Capture the cell that displays the provided text and extract its (X, Y) central coordinate. 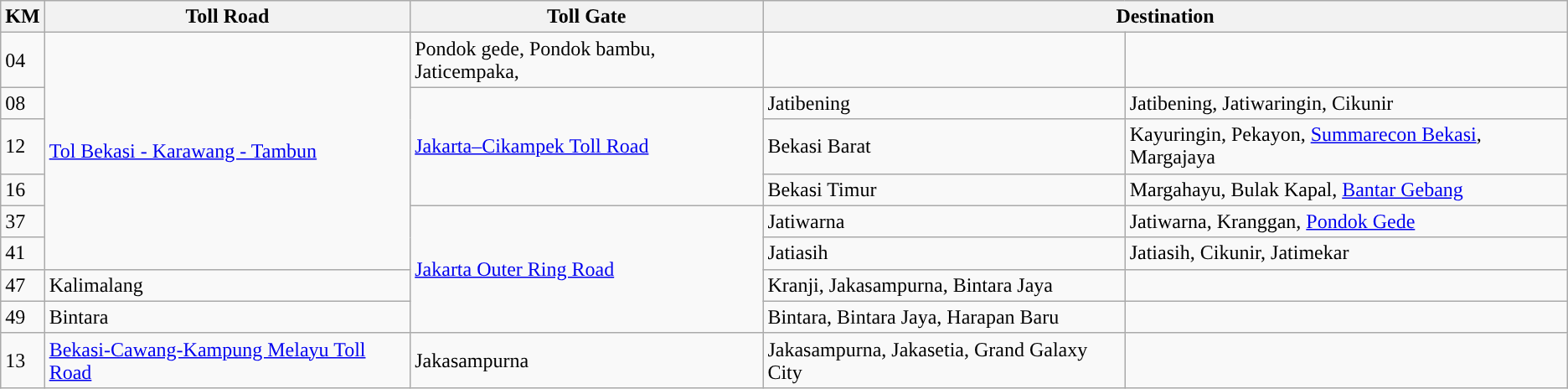
Toll Gate (586, 17)
49 (23, 317)
12 (23, 146)
Bekasi-Cawang-Kampung Melayu Toll Road (228, 360)
Kranji, Jakasampurna, Bintara Jaya (944, 285)
Jakarta Outer Ring Road (586, 269)
Bekasi Timur (944, 189)
Jatiwarna (944, 221)
Bintara, Bintara Jaya, Harapan Baru (944, 317)
41 (23, 253)
16 (23, 189)
Destination (1165, 17)
37 (23, 221)
Pondok gede, Pondok bambu, Jaticempaka, (586, 60)
Jakasampurna (586, 360)
KM (23, 17)
Jakasampurna, Jakasetia, Grand Galaxy City (944, 360)
Tol Bekasi - Karawang - Tambun (228, 151)
Kayuringin, Pekayon, Summarecon Bekasi, Margajaya (1346, 146)
13 (23, 360)
Jatiasih, Cikunir, Jatimekar (1346, 253)
Kalimalang (228, 285)
Margahayu, Bulak Kapal, Bantar Gebang (1346, 189)
04 (23, 60)
Jatibening (944, 103)
47 (23, 285)
Jatiwarna, Kranggan, Pondok Gede (1346, 221)
Jatiasih (944, 253)
Toll Road (228, 17)
Bekasi Barat (944, 146)
08 (23, 103)
Bintara (228, 317)
Jatibening, Jatiwaringin, Cikunir (1346, 103)
Jakarta–Cikampek Toll Road (586, 146)
